Output the (x, y) coordinate of the center of the cell containing the given text.  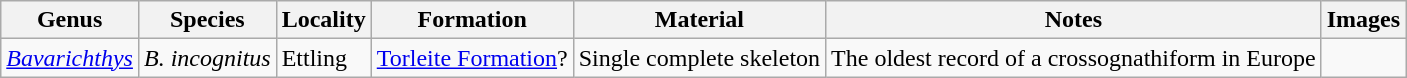
Species (207, 20)
Bavarichthys (70, 58)
Genus (70, 20)
Notes (1074, 20)
Formation (472, 20)
Single complete skeleton (699, 58)
Locality (324, 20)
The oldest record of a crossognathiform in Europe (1074, 58)
Material (699, 20)
Ettling (324, 58)
B. incognitus (207, 58)
Torleite Formation? (472, 58)
Images (1363, 20)
